From the cell containing the given text, extract its center point as [x, y] coordinate. 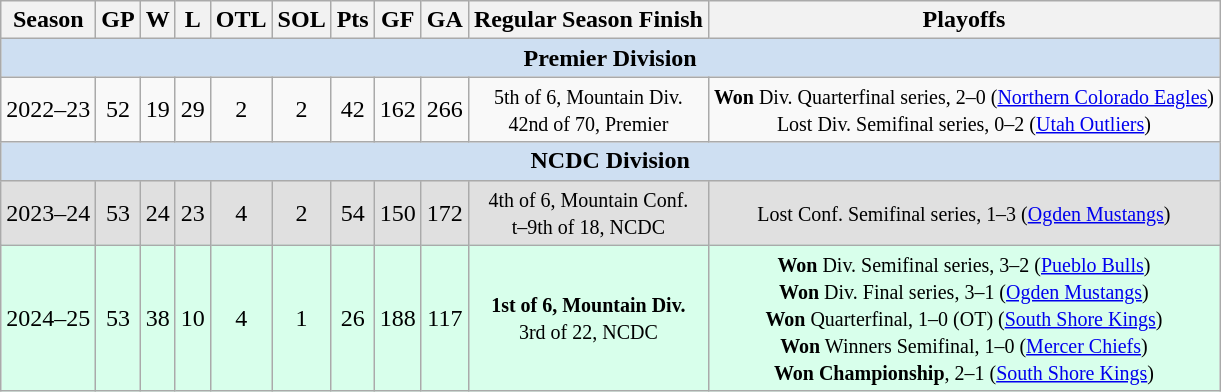
SOL [302, 20]
52 [118, 110]
117 [444, 318]
GA [444, 20]
266 [444, 110]
GF [398, 20]
10 [192, 318]
OTL [241, 20]
Regular Season Finish [588, 20]
Pts [352, 20]
NCDC Division [610, 161]
172 [444, 212]
Premier Division [610, 58]
54 [352, 212]
4th of 6, Mountain Conf.t–9th of 18, NCDC [588, 212]
2024–25 [48, 318]
L [192, 20]
42 [352, 110]
GP [118, 20]
29 [192, 110]
24 [158, 212]
2022–23 [48, 110]
Playoffs [964, 20]
188 [398, 318]
150 [398, 212]
Season [48, 20]
23 [192, 212]
19 [158, 110]
1st of 6, Mountain Div.3rd of 22, NCDC [588, 318]
162 [398, 110]
2023–24 [48, 212]
Won Div. Quarterfinal series, 2–0 (Northern Colorado Eagles)Lost Div. Semifinal series, 0–2 (Utah Outliers) [964, 110]
W [158, 20]
5th of 6, Mountain Div.42nd of 70, Premier [588, 110]
38 [158, 318]
Lost Conf. Semifinal series, 1–3 (Ogden Mustangs) [964, 212]
26 [352, 318]
1 [302, 318]
